Determine the [x, y] coordinate at the center of the cell enclosing the given text.  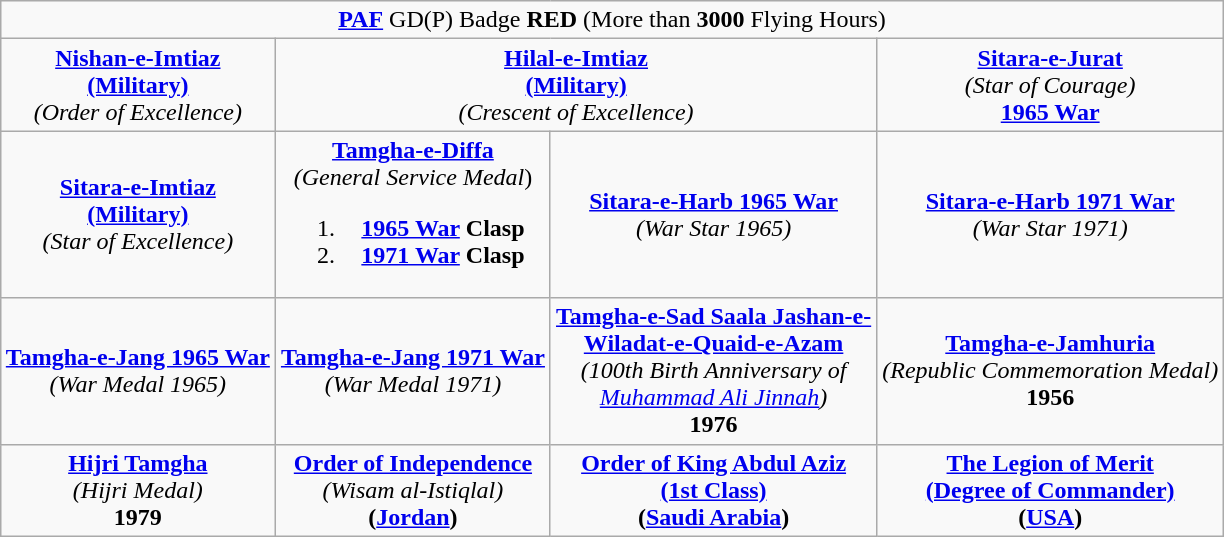
Nishan-e-Imtiaz(Military)(Order of Excellence) [138, 85]
Tamgha-e-Jamhuria(Republic Commemoration Medal)1956 [1050, 371]
Sitara-e-Harb 1971 War(War Star 1971) [1050, 214]
Sitara-e-Harb 1965 War(War Star 1965) [713, 214]
Tamgha-e-Jang 1971 War(War Medal 1971) [412, 371]
Sitara-e-Jurat(Star of Courage)1965 War [1050, 85]
Hijri Tamgha(Hijri Medal)1979 [138, 490]
PAF GD(P) Badge RED (More than 3000 Flying Hours) [612, 20]
Tamgha-e-Diffa(General Service Medal)1965 War Clasp1971 War Clasp [412, 214]
Order of Independence(Wisam al-Istiqlal)(Jordan) [412, 490]
Tamgha-e-Jang 1965 War(War Medal 1965) [138, 371]
Hilal-e-Imtiaz(Military)(Crescent of Excellence) [576, 85]
Tamgha-e-Sad Saala Jashan-e-Wiladat-e-Quaid-e-Azam(100th Birth Anniversary ofMuhammad Ali Jinnah)1976 [713, 371]
Order of King Abdul Aziz(1st Class)(Saudi Arabia) [713, 490]
The Legion of Merit(Degree of Commander)(USA) [1050, 490]
Sitara-e-Imtiaz(Military)(Star of Excellence) [138, 214]
